Return [x, y] of the center of cell containing provided text 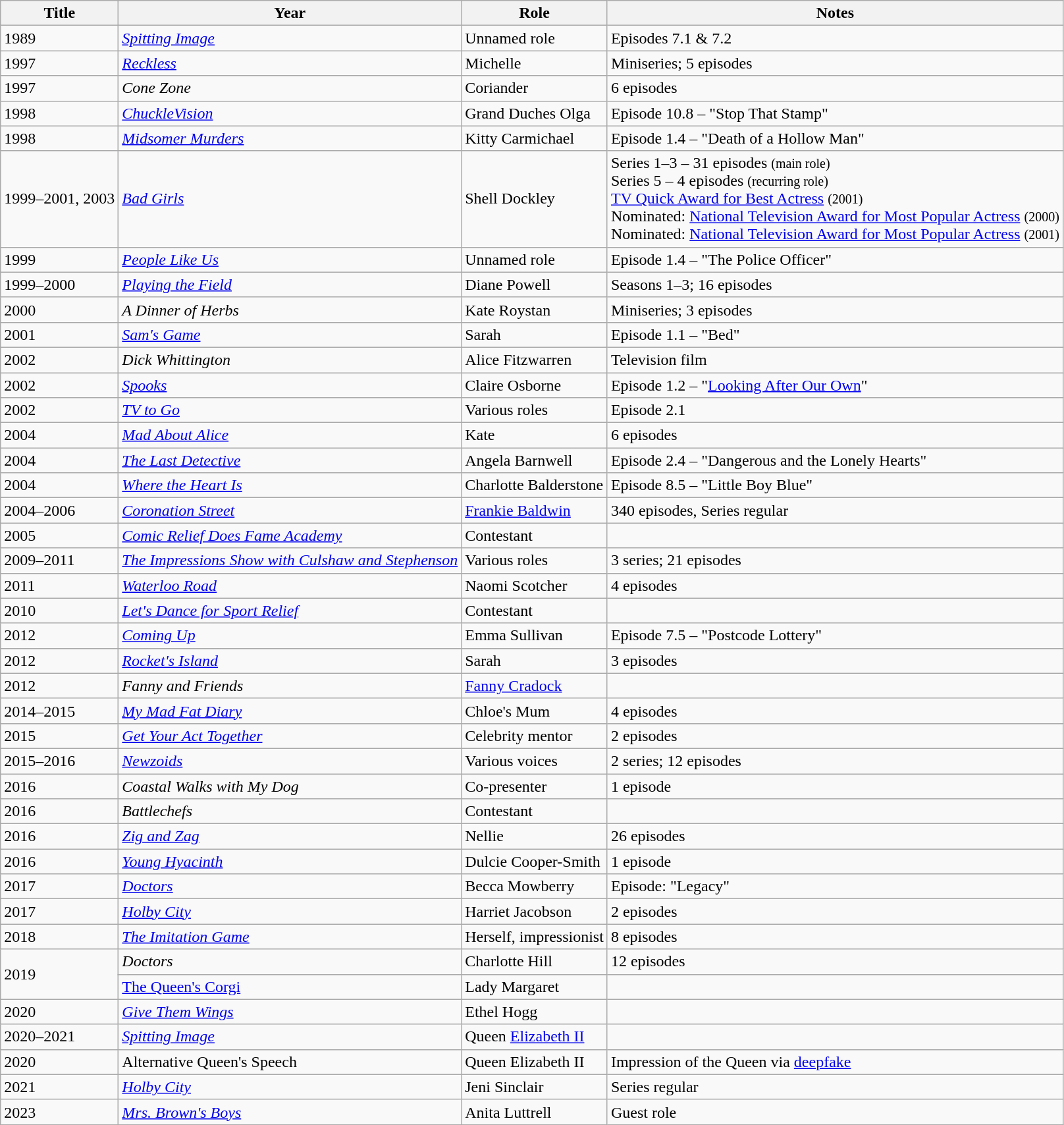
Jeni Sinclair [535, 1087]
Young Hyacinth [290, 862]
Coriander [535, 88]
2005 [59, 535]
2009–2011 [59, 561]
Kate Roystan [535, 310]
Coming Up [290, 636]
2015–2016 [59, 761]
Episode 8.5 – "Little Boy Blue" [835, 485]
Get Your Act Together [290, 736]
Episode 2.1 [835, 410]
Give Them Wings [290, 1012]
1999–2001, 2003 [59, 199]
2023 [59, 1112]
My Mad Fat Diary [290, 711]
Frankie Baldwin [535, 510]
Alice Fitzwarren [535, 360]
2010 [59, 611]
Dulcie Cooper-Smith [535, 862]
Chloe's Mum [535, 711]
Fanny and Friends [290, 686]
Mad About Alice [290, 435]
Coastal Walks with My Dog [290, 786]
3 episodes [835, 661]
Herself, impressionist [535, 937]
Episode 10.8 – "Stop That Stamp" [835, 113]
Comic Relief Does Fame Academy [290, 535]
Nellie [535, 837]
1999 [59, 260]
The Imitation Game [290, 937]
Various voices [535, 761]
Where the Heart Is [290, 485]
Role [535, 13]
Coronation Street [290, 510]
Series regular [835, 1087]
Notes [835, 13]
2004–2006 [59, 510]
Episode 1.4 – "Death of a Hollow Man" [835, 138]
Title [59, 13]
2014–2015 [59, 711]
Angela Barnwell [535, 460]
Anita Luttrell [535, 1112]
Mrs. Brown's Boys [290, 1112]
Naomi Scotcher [535, 586]
1989 [59, 38]
Diane Powell [535, 285]
2000 [59, 310]
Becca Mowberry [535, 887]
Miniseries; 3 episodes [835, 310]
2019 [59, 974]
Guest role [835, 1112]
Charlotte Balderstone [535, 485]
Emma Sullivan [535, 636]
The Queen's Corgi [290, 987]
Episode: "Legacy" [835, 887]
Claire Osborne [535, 385]
Waterloo Road [290, 586]
2015 [59, 736]
Bad Girls [290, 199]
Harriet Jacobson [535, 912]
1999–2000 [59, 285]
2021 [59, 1087]
The Impressions Show with Culshaw and Stephenson [290, 561]
Midsomer Murders [290, 138]
Kitty Carmichael [535, 138]
Co-presenter [535, 786]
Fanny Cradock [535, 686]
2 series; 12 episodes [835, 761]
340 episodes, Series regular [835, 510]
Television film [835, 360]
Ethel Hogg [535, 1012]
Dick Whittington [290, 360]
12 episodes [835, 962]
Episode 2.4 – "Dangerous and the Lonely Hearts" [835, 460]
Sam's Game [290, 335]
Charlotte Hill [535, 962]
Zig and Zag [290, 837]
Spooks [290, 385]
2011 [59, 586]
Impression of the Queen via deepfake [835, 1062]
Rocket's Island [290, 661]
Cone Zone [290, 88]
The Last Detective [290, 460]
ChuckleVision [290, 113]
Episode 1.1 – "Bed" [835, 335]
Reckless [290, 63]
Miniseries; 5 episodes [835, 63]
26 episodes [835, 837]
Celebrity mentor [535, 736]
Let's Dance for Sport Relief [290, 611]
Year [290, 13]
Lady Margaret [535, 987]
Shell Dockley [535, 199]
Alternative Queen's Speech [290, 1062]
3 series; 21 episodes [835, 561]
Seasons 1–3; 16 episodes [835, 285]
Michelle [535, 63]
Episode 1.4 – "The Police Officer" [835, 260]
TV to Go [290, 410]
8 episodes [835, 937]
Episodes 7.1 & 7.2 [835, 38]
People Like Us [290, 260]
2001 [59, 335]
Grand Duches Olga [535, 113]
Episode 1.2 – "Looking After Our Own" [835, 385]
A Dinner of Herbs [290, 310]
2020–2021 [59, 1037]
Episode 7.5 – "Postcode Lottery" [835, 636]
2018 [59, 937]
Battlechefs [290, 811]
Playing the Field [290, 285]
Newzoids [290, 761]
Kate [535, 435]
